From the cell containing the given text, extract its center point as (X, Y) coordinate. 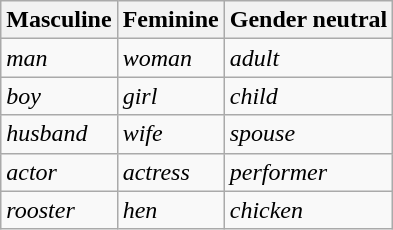
Feminine (170, 20)
husband (59, 134)
wife (170, 134)
man (59, 58)
rooster (59, 210)
woman (170, 58)
hen (170, 210)
girl (170, 96)
boy (59, 96)
adult (308, 58)
chicken (308, 210)
actor (59, 172)
Masculine (59, 20)
Gender neutral (308, 20)
actress (170, 172)
spouse (308, 134)
performer (308, 172)
child (308, 96)
